Provide the [x, y] coordinate of the cell's center where the given text is located.  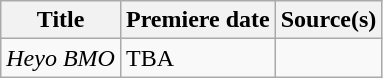
TBA [198, 58]
Heyo BMO [61, 58]
Title [61, 20]
Source(s) [328, 20]
Premiere date [198, 20]
